From the cell containing the given text, extract its center point as (X, Y) coordinate. 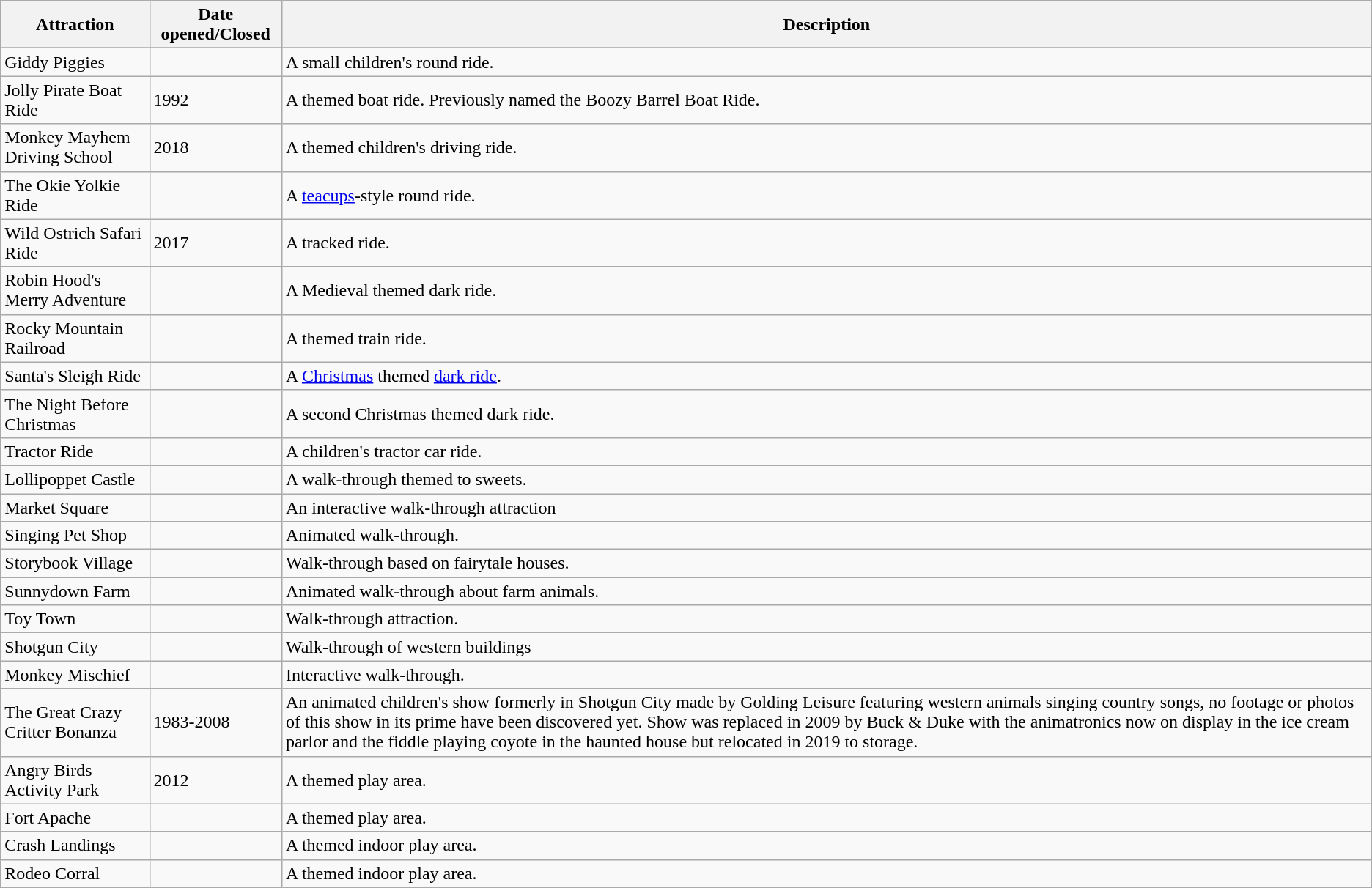
A teacups-style round ride. (827, 195)
Giddy Piggies (75, 62)
Jolly Pirate Boat Ride (75, 100)
A themed children's driving ride. (827, 148)
Animated walk-through. (827, 536)
Rocky Mountain Railroad (75, 338)
Crash Landings (75, 846)
Shotgun City (75, 647)
Sunnydown Farm (75, 591)
2018 (215, 148)
Robin Hood's Merry Adventure (75, 290)
Animated walk-through about farm animals. (827, 591)
Monkey Mayhem Driving School (75, 148)
Toy Town (75, 619)
The Great Crazy Critter Bonanza (75, 722)
The Night Before Christmas (75, 413)
The Okie Yolkie Ride (75, 195)
Storybook Village (75, 563)
Santa's Sleigh Ride (75, 376)
Angry Birds Activity Park (75, 780)
Walk-through based on fairytale houses. (827, 563)
1992 (215, 100)
Interactive walk-through. (827, 675)
Attraction (75, 25)
Walk-through of western buildings (827, 647)
A walk-through themed to sweets. (827, 479)
Date opened/Closed (215, 25)
A themed boat ride. Previously named the Boozy Barrel Boat Ride. (827, 100)
A themed train ride. (827, 338)
1983-2008 (215, 722)
Monkey Mischief (75, 675)
A tracked ride. (827, 243)
Market Square (75, 508)
A second Christmas themed dark ride. (827, 413)
A Christmas themed dark ride. (827, 376)
2012 (215, 780)
Rodeo Corral (75, 873)
An interactive walk-through attraction (827, 508)
Fort Apache (75, 818)
2017 (215, 243)
A Medieval themed dark ride. (827, 290)
Walk-through attraction. (827, 619)
A small children's round ride. (827, 62)
A children's tractor car ride. (827, 451)
Singing Pet Shop (75, 536)
Wild Ostrich Safari Ride (75, 243)
Lollipoppet Castle (75, 479)
Description (827, 25)
Tractor Ride (75, 451)
